From the cell containing the given text, extract its center point as (x, y) coordinate. 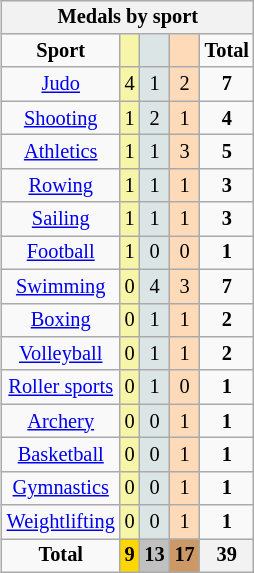
Weightlifting (61, 522)
Archery (61, 421)
Sailing (61, 219)
Sport (61, 51)
Medals by sport (128, 17)
Judo (61, 84)
Basketball (61, 455)
5 (227, 152)
Rowing (61, 185)
17 (185, 556)
Athletics (61, 152)
13 (155, 556)
Roller sports (61, 387)
Football (61, 253)
Boxing (61, 320)
Shooting (61, 118)
9 (130, 556)
Swimming (61, 286)
Gymnastics (61, 488)
Volleyball (61, 354)
39 (227, 556)
